Locate the cell with the specified text and output its [X, Y] center coordinate. 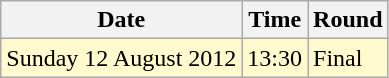
13:30 [275, 58]
Date [122, 20]
Final [348, 58]
Time [275, 20]
Sunday 12 August 2012 [122, 58]
Round [348, 20]
